Scan for the cell matching the given text and deliver its [x, y] coordinate at center. 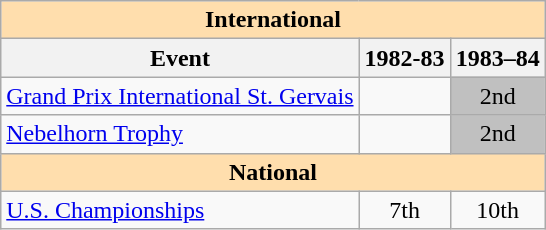
Event [180, 58]
U.S. Championships [180, 210]
10th [498, 210]
National [273, 172]
International [273, 20]
7th [404, 210]
1982-83 [404, 58]
Nebelhorn Trophy [180, 134]
1983–84 [498, 58]
Grand Prix International St. Gervais [180, 96]
